Determine the [X, Y] coordinate at the center of the cell enclosing the given text.  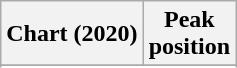
Chart (2020) [72, 34]
Peakposition [189, 34]
